Extract the [x, y] coordinate from the center of the cell holding the provided text.  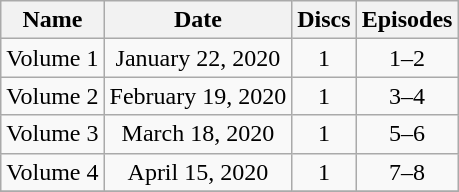
5–6 [407, 134]
1–2 [407, 58]
3–4 [407, 96]
Name [52, 20]
January 22, 2020 [198, 58]
Volume 2 [52, 96]
March 18, 2020 [198, 134]
Date [198, 20]
7–8 [407, 172]
Discs [324, 20]
February 19, 2020 [198, 96]
Volume 4 [52, 172]
Episodes [407, 20]
Volume 3 [52, 134]
April 15, 2020 [198, 172]
Volume 1 [52, 58]
